Provide the [x, y] coordinate of the cell's center where the given text is located.  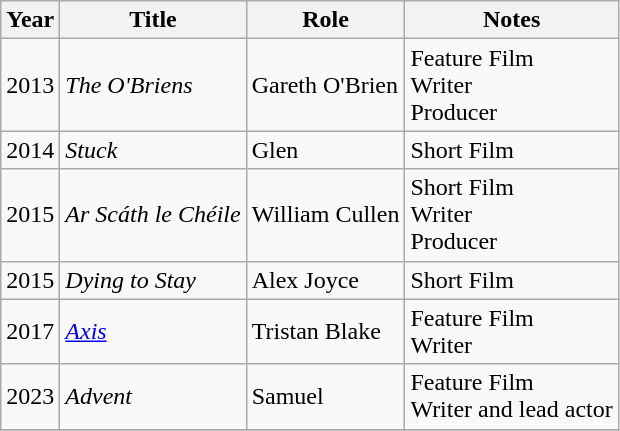
Title [153, 20]
2023 [30, 396]
Short FilmWriterProducer [512, 215]
Axis [153, 332]
Feature FilmWriter [512, 332]
Samuel [326, 396]
2014 [30, 150]
The O'Briens [153, 85]
Tristan Blake [326, 332]
Gareth O'Brien [326, 85]
Feature FilmWriter and lead actor [512, 396]
2017 [30, 332]
Feature FilmWriterProducer [512, 85]
William Cullen [326, 215]
2013 [30, 85]
Role [326, 20]
Alex Joyce [326, 280]
Dying to Stay [153, 280]
Advent [153, 396]
Notes [512, 20]
Year [30, 20]
Ar Scáth le Chéile [153, 215]
Glen [326, 150]
Stuck [153, 150]
